Search for the cell housing the specified text and yield its [X, Y] center coordinate. 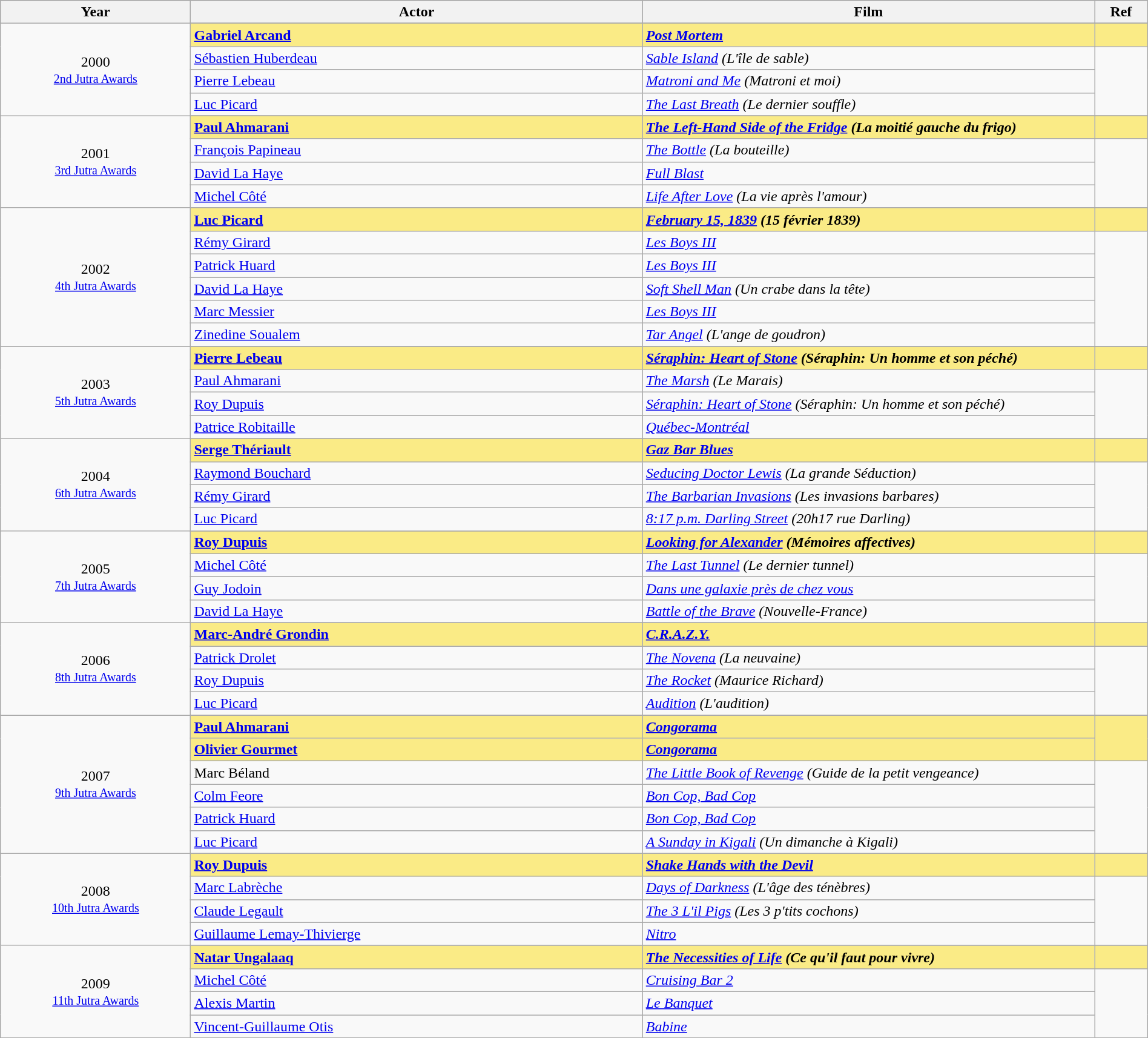
Marc Messier [417, 312]
Guillaume Lemay-Thivierge [417, 934]
Serge Thériault [417, 450]
2000 2nd Jutra Awards [96, 70]
Marc Béland [417, 773]
The Little Book of Revenge (Guide de la petit vengeance) [868, 773]
The Rocket (Maurice Richard) [868, 681]
The Bottle (La bouteille) [868, 150]
The Novena (La neuvaine) [868, 657]
Audition (L'audition) [868, 704]
Cruising Bar 2 [868, 980]
8:17 p.m. Darling Street (20h17 rue Darling) [868, 519]
Film [868, 12]
Marc-André Grondin [417, 634]
The Last Breath (Le dernier souffle) [868, 104]
2008 10th Jutra Awards [96, 899]
2007 9th Jutra Awards [96, 784]
Days of Darkness (L'âge des ténèbres) [868, 888]
Ref [1121, 12]
François Papineau [417, 150]
Year [96, 12]
Vincent-Guillaume Otis [417, 1026]
The 3 L'il Pigs (Les 3 p'tits cochons) [868, 911]
2005 7th Jutra Awards [96, 577]
Babine [868, 1026]
Looking for Alexander (Mémoires affectives) [868, 542]
Shake Hands with the Devil [868, 865]
Matroni and Me (Matroni et moi) [868, 81]
Dans une galaxie près de chez vous [868, 588]
Colm Feore [417, 796]
Seducing Doctor Lewis (La grande Séduction) [868, 473]
Actor [417, 12]
2004 6th Jutra Awards [96, 484]
Tar Angel (L'ange de goudron) [868, 335]
Le Banquet [868, 1003]
Québec-Montréal [868, 427]
The Barbarian Invasions (Les invasions barbares) [868, 496]
Guy Jodoin [417, 588]
Natar Ungalaaq [417, 957]
Battle of the Brave (Nouvelle-France) [868, 611]
The Left-Hand Side of the Fridge (La moitié gauche du frigo) [868, 127]
Sébastien Huberdeau [417, 58]
Post Mortem [868, 35]
Raymond Bouchard [417, 473]
Olivier Gourmet [417, 750]
Soft Shell Man (Un crabe dans la tête) [868, 289]
The Marsh (Le Marais) [868, 381]
The Necessities of Life (Ce qu'il faut pour vivre) [868, 957]
A Sunday in Kigali (Un dimanche à Kigali) [868, 842]
Patrice Robitaille [417, 427]
Life After Love (La vie après l'amour) [868, 196]
Nitro [868, 934]
2001 3rd Jutra Awards [96, 162]
Full Blast [868, 173]
2002 4th Jutra Awards [96, 277]
Gabriel Arcand [417, 35]
Patrick Drolet [417, 657]
February 15, 1839 (15 février 1839) [868, 219]
C.R.A.Z.Y. [868, 634]
The Last Tunnel (Le dernier tunnel) [868, 565]
2009 11th Jutra Awards [96, 991]
Marc Labrèche [417, 888]
Claude Legault [417, 911]
Alexis Martin [417, 1003]
Gaz Bar Blues [868, 450]
2003 5th Jutra Awards [96, 392]
2006 8th Jutra Awards [96, 669]
Zinedine Soualem [417, 335]
Sable Island (L'île de sable) [868, 58]
